From the cell containing the given text, extract its center point as [x, y] coordinate. 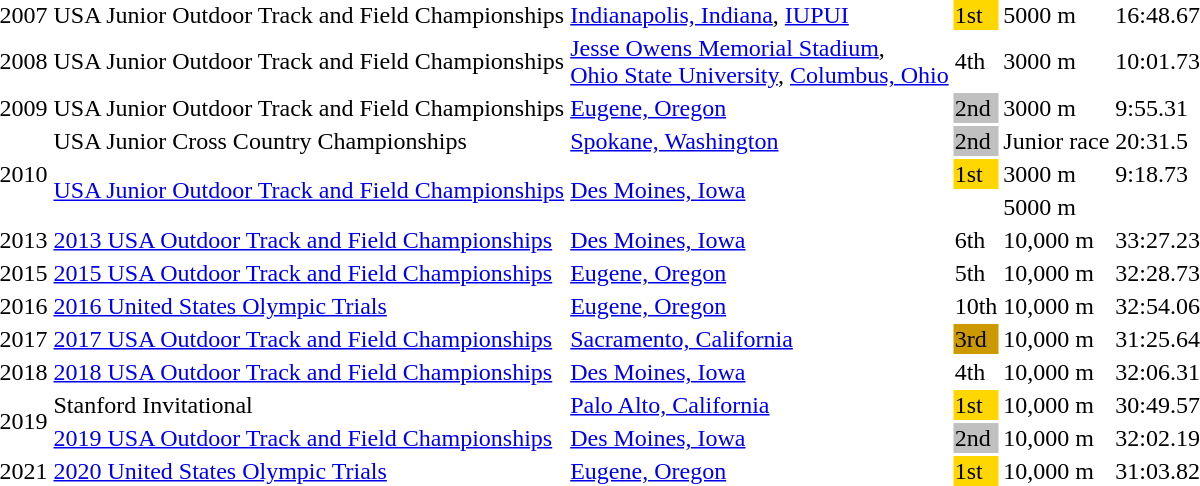
2016 United States Olympic Trials [309, 306]
Palo Alto, California [760, 405]
2015 USA Outdoor Track and Field Championships [309, 273]
2020 United States Olympic Trials [309, 471]
2017 USA Outdoor Track and Field Championships [309, 339]
3rd [976, 339]
Jesse Owens Memorial Stadium, Ohio State University, Columbus, Ohio [760, 62]
2013 USA Outdoor Track and Field Championships [309, 240]
Stanford Invitational [309, 405]
5th [976, 273]
2018 USA Outdoor Track and Field Championships [309, 372]
Junior race [1056, 141]
USA Junior Cross Country Championships [309, 141]
2019 USA Outdoor Track and Field Championships [309, 438]
6th [976, 240]
10th [976, 306]
Sacramento, California [760, 339]
Indianapolis, Indiana, IUPUI [760, 15]
Spokane, Washington [760, 141]
